Identify which cell holds the provided text, then report its [X, Y] central coordinate. 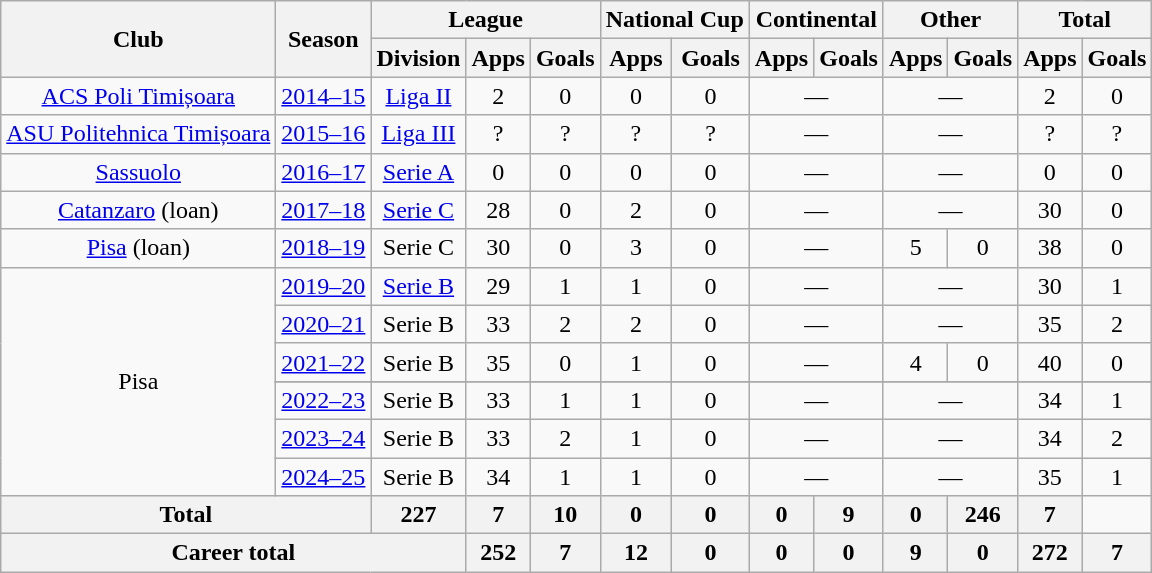
29 [498, 286]
227 [418, 515]
Career total [234, 553]
5 [915, 248]
ACS Poli Timișoara [138, 96]
2018–19 [324, 248]
Serie A [418, 172]
28 [498, 210]
Other [950, 20]
Pisa (loan) [138, 248]
272 [1050, 553]
2015–16 [324, 134]
Division [418, 58]
Pisa [138, 381]
2024–25 [324, 477]
3 [636, 248]
Continental [816, 20]
Catanzaro (loan) [138, 210]
246 [983, 515]
Liga II [418, 96]
Sassuolo [138, 172]
2019–20 [324, 286]
12 [636, 553]
2020–21 [324, 324]
Club [138, 39]
40 [1050, 362]
League [486, 20]
ASU Politehnica Timișoara [138, 134]
2014–15 [324, 96]
2021–22 [324, 362]
2023–24 [324, 438]
4 [915, 362]
2022–23 [324, 400]
2017–18 [324, 210]
10 [565, 515]
252 [498, 553]
38 [1050, 248]
National Cup [674, 20]
2016–17 [324, 172]
Season [324, 39]
Liga III [418, 134]
